Provide the (x, y) coordinate of the cell's center where the given text is located.  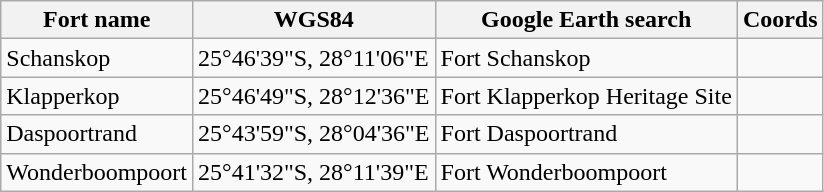
Fort Wonderboompoort (586, 172)
Fort name (97, 20)
25°43'59"S, 28°04'36"E (314, 134)
Klapperkop (97, 96)
Fort Daspoortrand (586, 134)
Fort Klapperkop Heritage Site (586, 96)
Fort Schanskop (586, 58)
WGS84 (314, 20)
Coords (780, 20)
25°46'39"S, 28°11'06"E (314, 58)
Wonderboompoort (97, 172)
Google Earth search (586, 20)
Schanskop (97, 58)
25°46'49"S, 28°12'36"E (314, 96)
25°41'32"S, 28°11'39"E (314, 172)
Daspoortrand (97, 134)
